Find where the given text appears and provide that cell's center as (X, Y) coordinate. 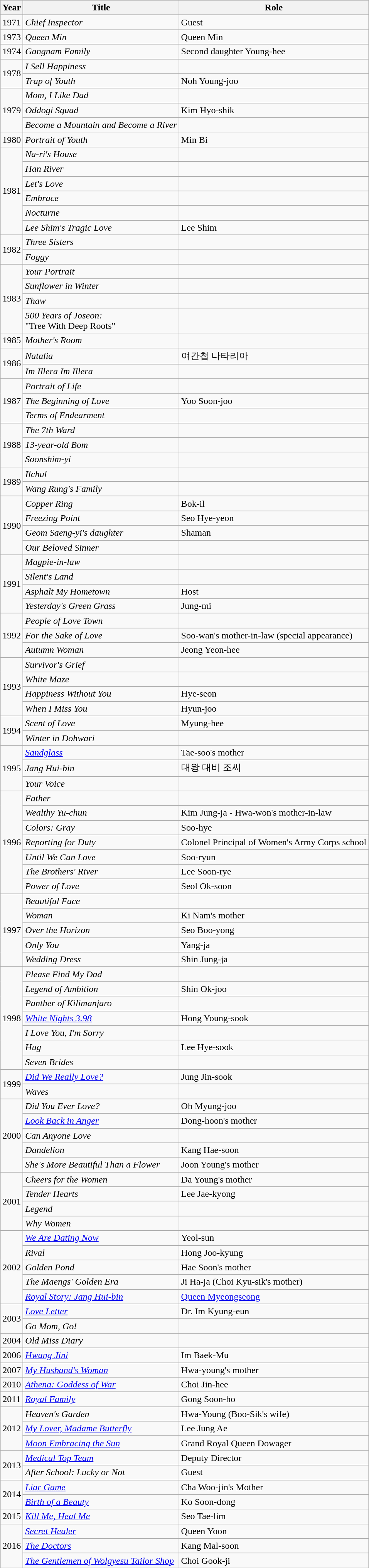
Reporting for Duty (101, 842)
Our Beloved Sinner (101, 547)
Oh Myung-joo (274, 1106)
Athena: Goddess of War (101, 1385)
Year (12, 8)
I Sell Happiness (101, 66)
2004 (12, 1340)
Copper Ring (101, 503)
For the Sake of Love (101, 635)
Nocturne (101, 213)
Freezing Point (101, 518)
Host (274, 591)
Wang Rung's Family (101, 489)
Ji Ha-ja (Choi Kyu-sik's mother) (274, 1282)
Hwa-young's mother (274, 1370)
Trap of Youth (101, 81)
Grand Royal Queen Dowager (274, 1443)
Na-ri's House (101, 154)
1979 (12, 110)
Hyun-joo (274, 709)
1990 (12, 525)
Golden Pond (101, 1267)
Bok-il (274, 503)
Did We Really Love? (101, 1077)
Dong-hoon's mother (274, 1121)
Second daughter Young-hee (274, 52)
Dandelion (101, 1150)
Liar Game (101, 1487)
Soo-wan's mother-in-law (special appearance) (274, 635)
Wedding Dress (101, 960)
Jung Jin-sook (274, 1077)
We Are Dating Now (101, 1238)
Shin Jung-ja (274, 960)
Embrace (101, 198)
1989 (12, 481)
2012 (12, 1429)
Choi Jin-hee (274, 1385)
White Nights 3.98 (101, 1018)
The Brothers' River (101, 871)
Geom Saeng-yi's daughter (101, 533)
Rival (101, 1253)
Deputy Director (274, 1458)
Im Baek-Mu (274, 1355)
1988 (12, 445)
Hwa-Young (Boo-Sik's wife) (274, 1414)
Soo-hye (274, 828)
Hye-seon (274, 694)
1996 (12, 842)
My Husband's Woman (101, 1370)
Seo Boo-yong (274, 930)
2007 (12, 1370)
2015 (12, 1516)
Han River (101, 169)
여간첩 나타리아 (274, 356)
Shin Ok-joo (274, 989)
Foggy (101, 257)
Seo Tae-lim (274, 1516)
Birth of a Beauty (101, 1502)
Portrait of Youth (101, 139)
She's More Beautiful Than a Flower (101, 1165)
Oddogi Squad (101, 110)
Can Anyone Love (101, 1136)
2014 (12, 1494)
Cha Woo-jin's Mother (274, 1487)
Your Portrait (101, 271)
1985 (12, 340)
Lee Shim (274, 228)
Kang Hae-soon (274, 1150)
Royal Story: Jang Hui-bin (101, 1297)
Gangnam Family (101, 52)
대왕 대비 조씨 (274, 768)
2016 (12, 1546)
Kill Me, Heal Me (101, 1516)
Sandglass (101, 752)
Thaw (101, 301)
1982 (12, 250)
Soonshim-yi (101, 459)
Power of Love (101, 886)
After School: Lucky or Not (101, 1473)
Your Voice (101, 784)
Jung-mi (274, 606)
Im Illera Im Illera (101, 372)
2006 (12, 1355)
Woman (101, 916)
When I Miss You (101, 709)
Queen Myeongseong (274, 1297)
Gong Soon-ho (274, 1399)
Autumn Woman (101, 650)
Queen Yoon (274, 1531)
Da Young's mother (274, 1179)
Seol Ok-soon (274, 886)
1983 (12, 299)
Yang-ja (274, 945)
Portrait of Life (101, 386)
Cheers for the Women (101, 1179)
Survivor's Grief (101, 665)
1971 (12, 22)
People of Love Town (101, 621)
500 Years of Joseon:"Tree With Deep Roots" (101, 320)
Kim Hyo-shik (274, 110)
2013 (12, 1465)
Min Bi (274, 139)
1987 (12, 401)
Winter in Dohwari (101, 738)
Asphalt My Hometown (101, 591)
Hae Soon's mother (274, 1267)
2003 (12, 1318)
Silent's Land (101, 577)
1992 (12, 635)
The Maengs' Golden Era (101, 1282)
1994 (12, 730)
13-year-old Bom (101, 445)
Kang Mal-soon (274, 1546)
Yoo Soon-joo (274, 401)
The Gentlemen of Wolgyesu Tailor Shop (101, 1560)
2002 (12, 1267)
Lee Jung Ae (274, 1429)
Title (101, 8)
Noh Young-joo (274, 81)
The 7th Ward (101, 430)
1991 (12, 584)
Go Mom, Go! (101, 1326)
Legend of Ambition (101, 989)
Colors: Gray (101, 828)
Love Letter (101, 1311)
Role (274, 8)
2001 (12, 1201)
Wealthy Yu-chun (101, 813)
The Beginning of Love (101, 401)
Did You Ever Love? (101, 1106)
Seo Hye-yeon (274, 518)
Myung-hee (274, 723)
Joon Young's mother (274, 1165)
Hwang Jini (101, 1355)
2000 (12, 1135)
Natalia (101, 356)
Yeol-sun (274, 1238)
Yesterday's Green Grass (101, 606)
Jeong Yeon-hee (274, 650)
Secret Healer (101, 1531)
Lee Soon-rye (274, 871)
Mother's Room (101, 340)
Ilchul (101, 474)
Please Find My Dad (101, 974)
Ki Nam's mother (274, 916)
2010 (12, 1385)
Waves (101, 1091)
Royal Family (101, 1399)
1995 (12, 768)
1974 (12, 52)
I Love You, I'm Sorry (101, 1033)
Scent of Love (101, 723)
Happiness Without You (101, 694)
Shaman (274, 533)
Jang Hui-bin (101, 768)
Until We Can Love (101, 857)
Let's Love (101, 184)
Hong Joo-kyung (274, 1253)
Only You (101, 945)
Sunflower in Winter (101, 286)
The Doctors (101, 1546)
Lee Jae-kyong (274, 1194)
Mom, I Like Dad (101, 95)
Over the Horizon (101, 930)
1980 (12, 139)
Old Miss Diary (101, 1340)
Medical Top Team (101, 1458)
Why Women (101, 1223)
2011 (12, 1399)
1997 (12, 930)
1973 (12, 37)
Hong Young-sook (274, 1018)
Tae-soo's mother (274, 752)
Ko Soon-dong (274, 1502)
White Maze (101, 679)
Three Sisters (101, 242)
1998 (12, 1018)
Colonel Principal of Women's Army Corps school (274, 842)
1993 (12, 687)
Dr. Im Kyung-eun (274, 1311)
Father (101, 798)
Legend (101, 1209)
Chief Inspector (101, 22)
Look Back in Anger (101, 1121)
1986 (12, 364)
Soo-ryun (274, 857)
Moon Embracing the Sun (101, 1443)
Beautiful Face (101, 901)
1999 (12, 1084)
Tender Hearts (101, 1194)
Terms of Endearment (101, 415)
Become a Mountain and Become a River (101, 125)
1981 (12, 191)
Seven Brides (101, 1062)
My Lover, Madame Butterfly (101, 1429)
Magpie-in-law (101, 562)
Choi Gook-ji (274, 1560)
Panther of Kilimanjaro (101, 1003)
Kim Jung-ja - Hwa-won's mother-in-law (274, 813)
Lee Hye-sook (274, 1047)
Heaven's Garden (101, 1414)
Lee Shim's Tragic Love (101, 228)
1978 (12, 74)
Hug (101, 1047)
